Extract the (x, y) coordinate from the center of the cell holding the provided text.  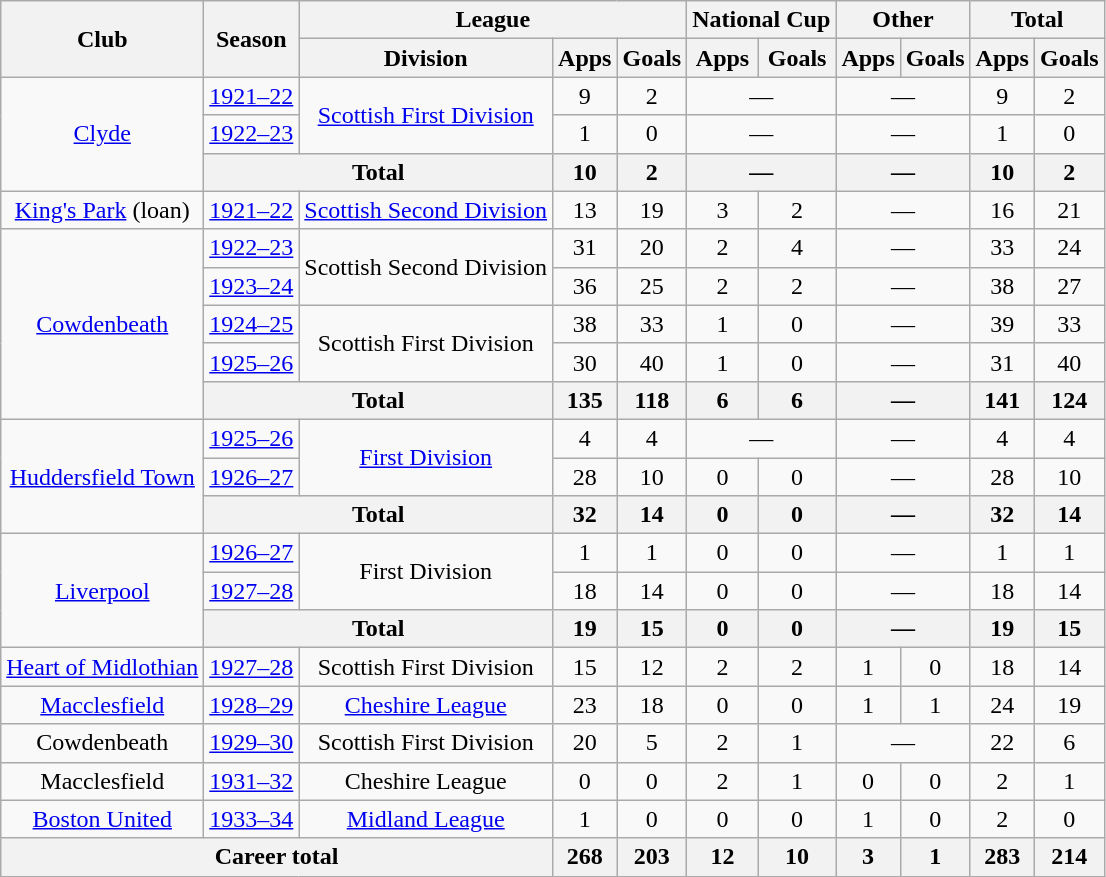
16 (1002, 210)
Season (252, 39)
118 (652, 400)
135 (585, 400)
Club (102, 39)
13 (585, 210)
25 (652, 286)
268 (585, 857)
214 (1069, 857)
Heart of Midlothian (102, 667)
30 (585, 362)
1924–25 (252, 324)
Other (903, 20)
36 (585, 286)
1931–32 (252, 781)
27 (1069, 286)
39 (1002, 324)
5 (652, 743)
124 (1069, 400)
22 (1002, 743)
Boston United (102, 819)
1929–30 (252, 743)
1928–29 (252, 705)
21 (1069, 210)
203 (652, 857)
King's Park (loan) (102, 210)
Division (426, 58)
23 (585, 705)
National Cup (762, 20)
Clyde (102, 134)
Midland League (426, 819)
141 (1002, 400)
1923–24 (252, 286)
Career total (277, 857)
1933–34 (252, 819)
League (493, 20)
283 (1002, 857)
Huddersfield Town (102, 476)
Liverpool (102, 591)
